From the cell containing the given text, extract its center point as [X, Y] coordinate. 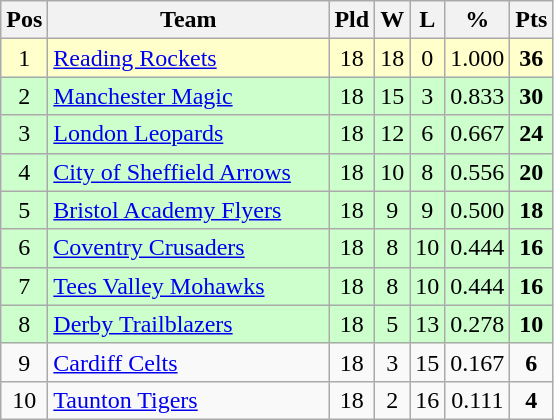
City of Sheffield Arrows [188, 172]
Cardiff Celts [188, 362]
London Leopards [188, 134]
13 [428, 324]
Bristol Academy Flyers [188, 210]
1.000 [478, 58]
Taunton Tigers [188, 400]
7 [24, 286]
12 [392, 134]
W [392, 20]
24 [532, 134]
Pld [352, 20]
0.667 [478, 134]
Coventry Crusaders [188, 248]
0.500 [478, 210]
20 [532, 172]
0.556 [478, 172]
Manchester Magic [188, 96]
Pts [532, 20]
36 [532, 58]
30 [532, 96]
0.278 [478, 324]
Tees Valley Mohawks [188, 286]
Team [188, 20]
1 [24, 58]
0.111 [478, 400]
0 [428, 58]
0.167 [478, 362]
Reading Rockets [188, 58]
% [478, 20]
L [428, 20]
0.833 [478, 96]
Derby Trailblazers [188, 324]
Pos [24, 20]
